Pinpoint the cell where the given text exists, returning its (X, Y) midpoint coordinate. 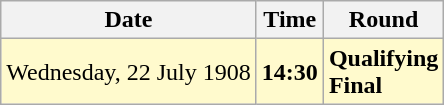
QualifyingFinal (383, 72)
Date (129, 20)
Wednesday, 22 July 1908 (129, 72)
Time (290, 20)
Round (383, 20)
14:30 (290, 72)
